Return the (X, Y) coordinate for the center point of the cell that contains the specified text.  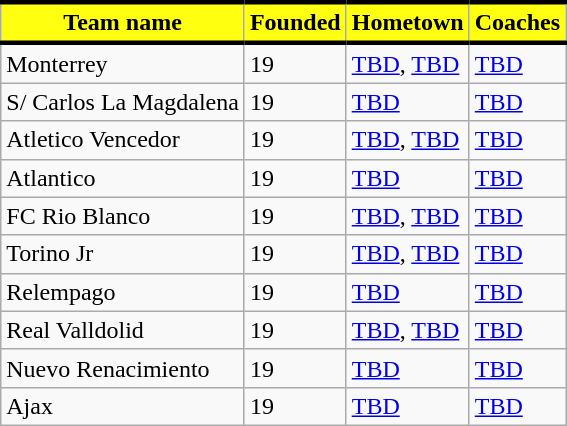
Hometown (408, 22)
Atletico Vencedor (123, 140)
Monterrey (123, 63)
Real Valldolid (123, 330)
Team name (123, 22)
Founded (295, 22)
S/ Carlos La Magdalena (123, 102)
Relempago (123, 292)
Torino Jr (123, 254)
Ajax (123, 406)
Atlantico (123, 178)
Nuevo Renacimiento (123, 368)
FC Rio Blanco (123, 216)
Coaches (517, 22)
